Detect which cell encompasses the target text, then output its (X, Y) center coordinate. 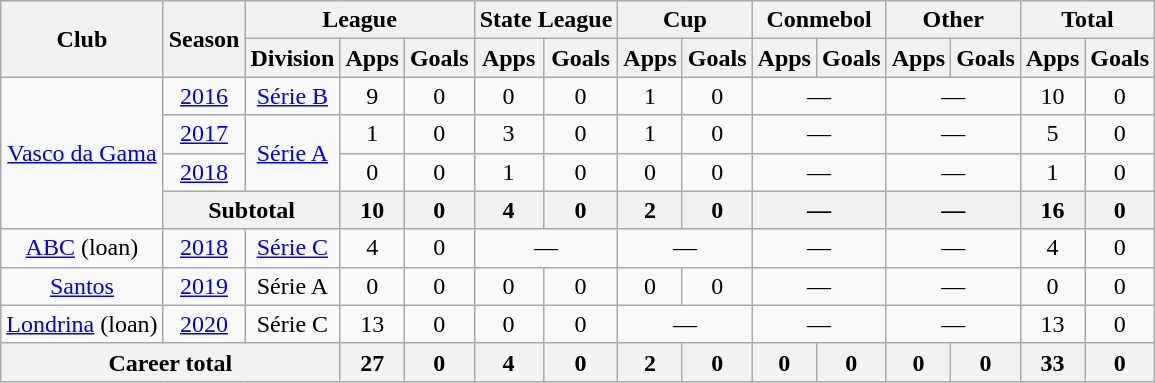
Season (204, 39)
Subtotal (252, 210)
9 (372, 96)
2019 (204, 286)
Career total (170, 362)
League (360, 20)
Santos (82, 286)
State League (546, 20)
Other (953, 20)
33 (1052, 362)
ABC (loan) (82, 248)
3 (508, 134)
Série B (292, 96)
Division (292, 58)
Conmebol (819, 20)
Total (1087, 20)
Londrina (loan) (82, 324)
2020 (204, 324)
Club (82, 39)
2017 (204, 134)
27 (372, 362)
Cup (685, 20)
16 (1052, 210)
2016 (204, 96)
5 (1052, 134)
Vasco da Gama (82, 153)
